Find where the given text appears and provide that cell's center as (x, y) coordinate. 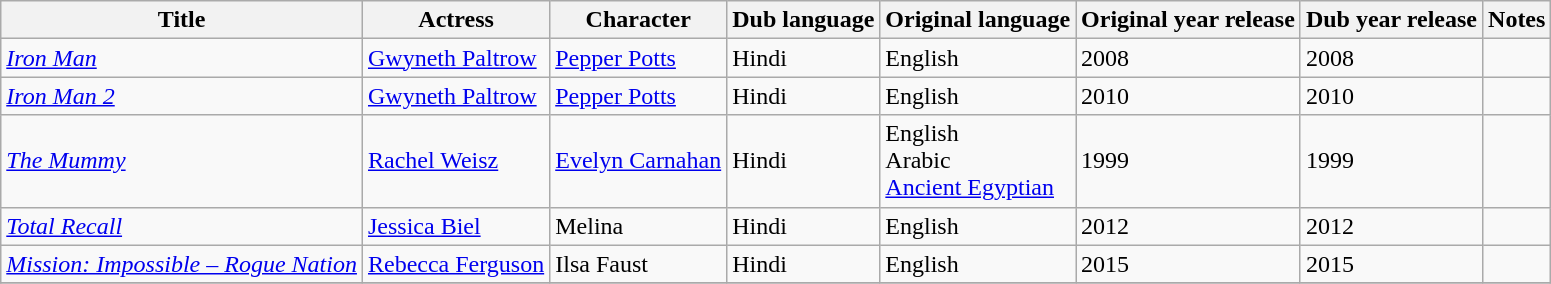
Evelyn Carnahan (638, 161)
The Mummy (182, 161)
Notes (1517, 20)
Melina (638, 226)
Rebecca Ferguson (456, 264)
Actress (456, 20)
English Arabic Ancient Egyptian (978, 161)
Jessica Biel (456, 226)
Original year release (1188, 20)
Dub language (804, 20)
Title (182, 20)
Dub year release (1391, 20)
Original language (978, 20)
Ilsa Faust (638, 264)
Mission: Impossible – Rogue Nation (182, 264)
Iron Man 2 (182, 96)
Iron Man (182, 58)
Rachel Weisz (456, 161)
Total Recall (182, 226)
Character (638, 20)
